Detect which cell encompasses the target text, then output its [X, Y] center coordinate. 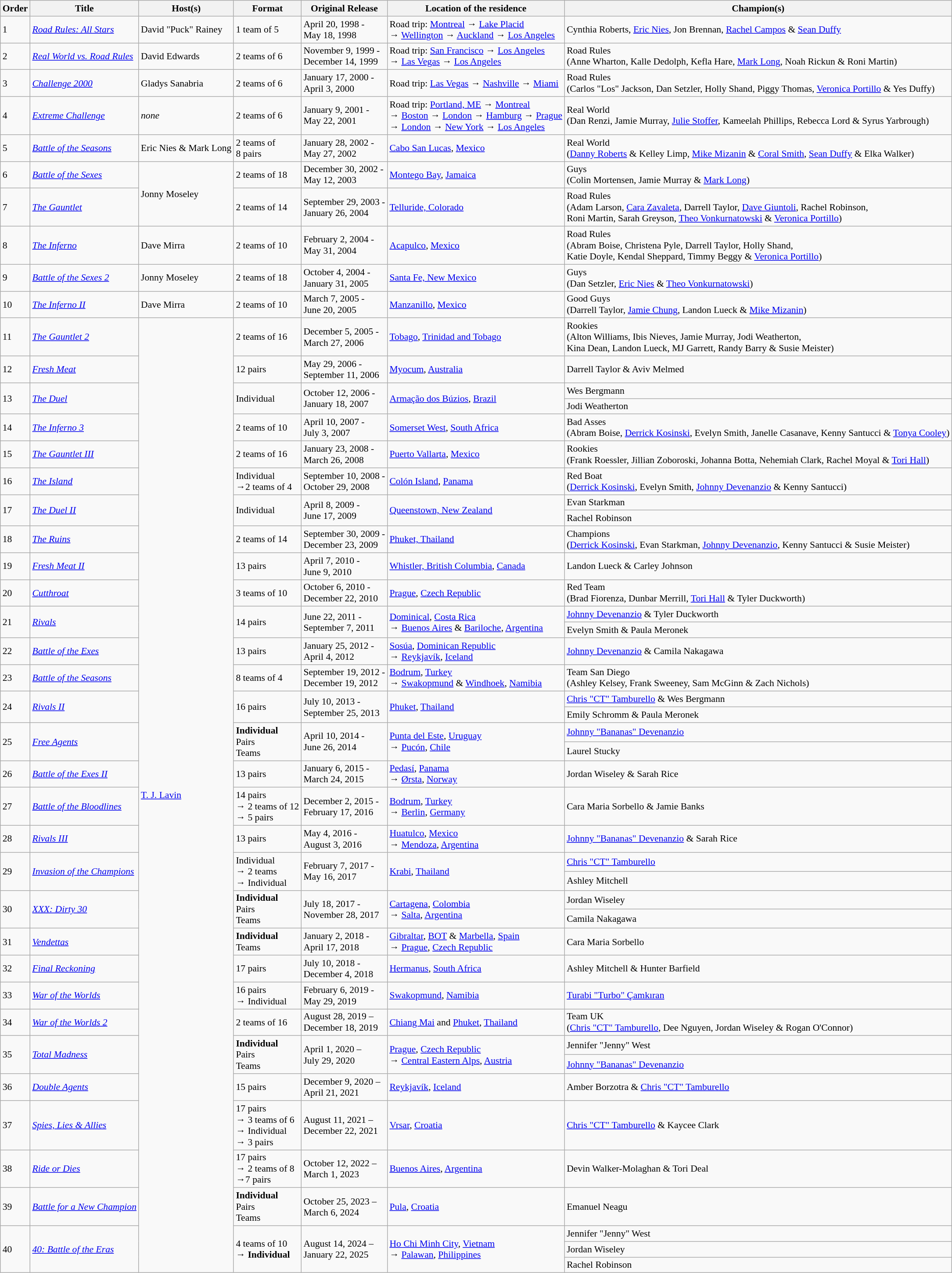
15 [15, 455]
February 2, 2004 -May 31, 2004 [344, 246]
T. J. Lavin [186, 795]
9 [15, 277]
Jodi Weatherton [758, 406]
7 [15, 207]
12 pairs [267, 370]
12 [15, 370]
The Gauntlet [84, 207]
March 7, 2005 -June 20, 2005 [344, 305]
Swakopmund, Namibia [476, 996]
Prague, Czech Republic→ Central Eastern Alps, Austria [476, 1055]
April 7, 2010 -June 9, 2010 [344, 566]
January 28, 2002 -May 27, 2002 [344, 148]
April 8, 2009 -June 17, 2009 [344, 510]
Guys(Colin Mortensen, Jamie Murray & Mark Long) [758, 175]
Cynthia Roberts, Eric Nies, Jon Brennan, Rachel Campos & Sean Duffy [758, 30]
2 [15, 56]
Individual→2 teams of 4 [267, 481]
Gladys Sanabria [186, 83]
Original Release [344, 8]
31 [15, 942]
Emily Schromm & Paula Meronek [758, 715]
January 23, 2008 -March 26, 2008 [344, 455]
Rivals III [84, 839]
January 25, 2012 -April 4, 2012 [344, 651]
20 [15, 593]
Road Rules(Anne Wharton, Kalle Dedolph, Kefla Hare, Mark Long, Noah Rickun & Roni Martin) [758, 56]
Krabi, Thailand [476, 872]
Johnny Devenanzio & Tyler Duckworth [758, 615]
April 10, 2014 -June 26, 2014 [344, 742]
Queenstown, New Zealand [476, 510]
November 9, 1999 -December 14, 1999 [344, 56]
Battle of the Sexes 2 [84, 277]
August 28, 2019 –December 18, 2019 [344, 1022]
Chris "CT" Tamburello & Wes Bergmann [758, 699]
Road trip: Las Vegas → Nashville → Miami [476, 83]
8 [15, 246]
33 [15, 996]
Bad Asses(Abram Boise, Derrick Kosinski, Evelyn Smith, Janelle Casanave, Kenny Santucci & Tonya Cooley) [758, 428]
5 [15, 148]
Champion(s) [758, 8]
June 22, 2011 -September 7, 2011 [344, 622]
Red Team(Brad Fiorenza, Dunbar Merrill, Tori Hall & Tyler Duckworth) [758, 593]
Red Boat(Derrick Kosinski, Evelyn Smith, Johnny Devenanzio & Kenny Santucci) [758, 481]
September 10, 2008 -October 29, 2008 [344, 481]
War of the Worlds [84, 996]
26 [15, 774]
36 [15, 1087]
Landon Lueck & Carley Johnson [758, 566]
Laurel Stucky [758, 752]
22 [15, 651]
Battle of the Bloodlines [84, 807]
January 6, 2015 -March 24, 2015 [344, 774]
Armação dos Búzios, Brazil [476, 399]
Chiang Mai and Phuket, Thailand [476, 1022]
Montego Bay, Jamaica [476, 175]
Format [267, 8]
October 4, 2004 -January 31, 2005 [344, 277]
David Edwards [186, 56]
December 5, 2005 -March 27, 2006 [344, 337]
April 1, 2020 –July 29, 2020 [344, 1055]
27 [15, 807]
January 17, 2000 -April 3, 2000 [344, 83]
Individual→ 2 teams→ Individual [267, 872]
August 11, 2021 – December 22, 2021 [344, 1125]
Emanuel Neagu [758, 1207]
none [186, 116]
Total Madness [84, 1055]
Team UK(Chris "CT" Tamburello, Dee Nguyen, Jordan Wiseley & Rogan O'Connor) [758, 1022]
Road trip: Montreal → Lake Placid → Wellington → Auckland → Los Angeles [476, 30]
17 pairs [267, 968]
39 [15, 1207]
Road Rules(Abram Boise, Christena Pyle, Darrell Taylor, Holly Shand,Katie Doyle, Kendal Sheppard, Timmy Beggy & Veronica Portillo) [758, 246]
13 [15, 399]
1 [15, 30]
Ho Chi Minh City, Vietnam → Palawan, Philippines [476, 1249]
Battle for a New Champion [84, 1207]
Cutthroat [84, 593]
Battle of the Exes II [84, 774]
4 teams of 10→ Individual [267, 1249]
Tobago, Trinidad and Tobago [476, 337]
July 10, 2013 -September 25, 2013 [344, 707]
Darrell Taylor & Aviv Melmed [758, 370]
23 [15, 678]
34 [15, 1022]
16 [15, 481]
May 29, 2006 -September 11, 2006 [344, 370]
8 teams of 4 [267, 678]
Challenge 2000 [84, 83]
Battle of the Sexes [84, 175]
Order [15, 8]
The Gauntlet III [84, 455]
Rivals II [84, 707]
Puerto Vallarta, Mexico [476, 455]
Jordan Wiseley & Sarah Rice [758, 774]
January 9, 2001 -May 22, 2001 [344, 116]
16 pairs→ Individual [267, 996]
Ashley Mitchell [758, 881]
35 [15, 1055]
Road trip: Portland, ME → Montreal → Boston → London → Hamburg → Prague→ London → New York → Los Angeles [476, 116]
Sosúa, Dominican Republic→ Reykjavík, Iceland [476, 651]
Somerset West, South Africa [476, 428]
3 teams of 10 [267, 593]
The Inferno II [84, 305]
December 2, 2015 -February 17, 2016 [344, 807]
David "Puck" Rainey [186, 30]
40 [15, 1249]
Camila Nakagawa [758, 919]
Good Guys(Darrell Taylor, Jamie Chung, Landon Lueck & Mike Mizanin) [758, 305]
4 [15, 116]
15 pairs [267, 1087]
40: Battle of the Eras [84, 1249]
1 team of 5 [267, 30]
Fresh Meat [84, 370]
The Inferno [84, 246]
Road trip: San Francisco → Los Angeles → Las Vegas → Los Angeles [476, 56]
6 [15, 175]
Pedasí, Panama→ Ørsta, Norway [476, 774]
Johnny Devenanzio & Camila Nakagawa [758, 651]
Buenos Aires, Argentina [476, 1169]
Vendettas [84, 942]
The Inferno 3 [84, 428]
37 [15, 1125]
Free Agents [84, 742]
32 [15, 968]
10 [15, 305]
October 6, 2010 -December 22, 2010 [344, 593]
IndividualTeams [267, 942]
Gibraltar, BOT & Marbella, Spain→ Prague, Czech Republic [476, 942]
December 30, 2002 -May 12, 2003 [344, 175]
Manzanillo, Mexico [476, 305]
Location of the residence [476, 8]
July 18, 2017 -November 28, 2017 [344, 910]
April 20, 1998 -May 18, 1998 [344, 30]
Spies, Lies & Allies [84, 1125]
29 [15, 872]
XXX: Dirty 30 [84, 910]
War of the Worlds 2 [84, 1022]
April 10, 2007 -July 3, 2007 [344, 428]
24 [15, 707]
Amber Borzotra & Chris "CT" Tamburello [758, 1087]
Devin Walker-Molaghan & Tori Deal [758, 1169]
Bodrum, Turkey→ Swakopmund & Windhoek, Namibia [476, 678]
38 [15, 1169]
Road Rules: All Stars [84, 30]
14 pairs [267, 622]
The Gauntlet 2 [84, 337]
Vrsar, Croatia [476, 1125]
October 12, 2006 -January 18, 2007 [344, 399]
Prague, Czech Republic [476, 593]
14 [15, 428]
February 6, 2019 -May 29, 2019 [344, 996]
Chris "CT" Tamburello [758, 862]
February 7, 2017 -May 16, 2017 [344, 872]
Pula, Croatia [476, 1207]
Host(s) [186, 8]
Whistler, British Columbia, Canada [476, 566]
Cara Maria Sorbello [758, 942]
Evelyn Smith & Paula Meronek [758, 630]
Johnny "Bananas" Devenanzio & Sarah Rice [758, 839]
Dominical, Costa Rica→ Buenos Aires & Bariloche, Argentina [476, 622]
Colón Island, Panama [476, 481]
Rookies(Frank Roessler, Jillian Zoboroski, Johanna Botta, Nehemiah Clark, Rachel Moyal & Tori Hall) [758, 455]
21 [15, 622]
Real World(Danny Roberts & Kelley Limp, Mike Mizanin & Coral Smith, Sean Duffy & Elka Walker) [758, 148]
January 2, 2018 -April 17, 2018 [344, 942]
Invasion of the Champions [84, 872]
18 [15, 539]
The Duel II [84, 510]
The Duel [84, 399]
2 teams of8 pairs [267, 148]
Rivals [84, 622]
September 19, 2012 -December 19, 2012 [344, 678]
Santa Fe, New Mexico [476, 277]
Extreme Challenge [84, 116]
3 [15, 83]
August 14, 2024 –January 22, 2025 [344, 1249]
Team San Diego(Ashley Kelsey, Frank Sweeney, Sam McGinn & Zach Nichols) [758, 678]
Cabo San Lucas, Mexico [476, 148]
Champions(Derrick Kosinski, Evan Starkman, Johnny Devenanzio, Kenny Santucci & Susie Meister) [758, 539]
December 9, 2020 –April 21, 2021 [344, 1087]
The Island [84, 481]
Real World(Dan Renzi, Jamie Murray, Julie Stoffer, Kameelah Phillips, Rebecca Lord & Syrus Yarbrough) [758, 116]
Final Reckoning [84, 968]
28 [15, 839]
May 4, 2016 -August 3, 2016 [344, 839]
Turabi "Turbo" Çamkıran [758, 996]
Bodrum, Turkey→ Berlin, Germany [476, 807]
October 12, 2022 – March 1, 2023 [344, 1169]
11 [15, 337]
The Ruins [84, 539]
Fresh Meat II [84, 566]
Cara Maria Sorbello & Jamie Banks [758, 807]
16 pairs [267, 707]
Eric Nies & Mark Long [186, 148]
Acapulco, Mexico [476, 246]
Punta del Este, Uruguay→ Pucón, Chile [476, 742]
Real World vs. Road Rules [84, 56]
September 30, 2009 -December 23, 2009 [344, 539]
Evan Starkman [758, 503]
17 pairs→ 2 teams of 8→7 pairs [267, 1169]
Guys(Dan Setzler, Eric Nies & Theo Vonkurnatowski) [758, 277]
Rookies(Alton Williams, Ibis Nieves, Jamie Murray, Jodi Weatherton,Kina Dean, Landon Lueck, MJ Garrett, Randy Barry & Susie Meister) [758, 337]
Huatulco, Mexico→ Mendoza, Argentina [476, 839]
Title [84, 8]
17 pairs→ 3 teams of 6→ Individual→ 3 pairs [267, 1125]
Double Agents [84, 1087]
Ride or Dies [84, 1169]
Ashley Mitchell & Hunter Barfield [758, 968]
October 25, 2023 – March 6, 2024 [344, 1207]
Hermanus, South Africa [476, 968]
Wes Bergmann [758, 391]
Reykjavík, Iceland [476, 1087]
Road Rules(Carlos "Los" Jackson, Dan Setzler, Holly Shand, Piggy Thomas, Veronica Portillo & Yes Duffy) [758, 83]
14 pairs→ 2 teams of 12→ 5 pairs [267, 807]
Myocum, Australia [476, 370]
Cartagena, Colombia→ Salta, Argentina [476, 910]
September 29, 2003 -January 26, 2004 [344, 207]
July 10, 2018 -December 4, 2018 [344, 968]
Chris "CT" Tamburello & Kaycee Clark [758, 1125]
25 [15, 742]
30 [15, 910]
Battle of the Exes [84, 651]
19 [15, 566]
17 [15, 510]
Telluride, Colorado [476, 207]
